Detect which cell encompasses the target text, then output its [X, Y] center coordinate. 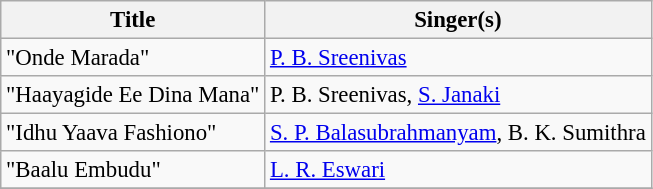
"Baalu Embudu" [133, 170]
S. P. Balasubrahmanyam, B. K. Sumithra [458, 133]
"Haayagide Ee Dina Mana" [133, 95]
L. R. Eswari [458, 170]
Title [133, 20]
P. B. Sreenivas [458, 58]
"Onde Marada" [133, 58]
"Idhu Yaava Fashiono" [133, 133]
P. B. Sreenivas, S. Janaki [458, 95]
Singer(s) [458, 20]
